Search for the cell housing the specified text and yield its (X, Y) center coordinate. 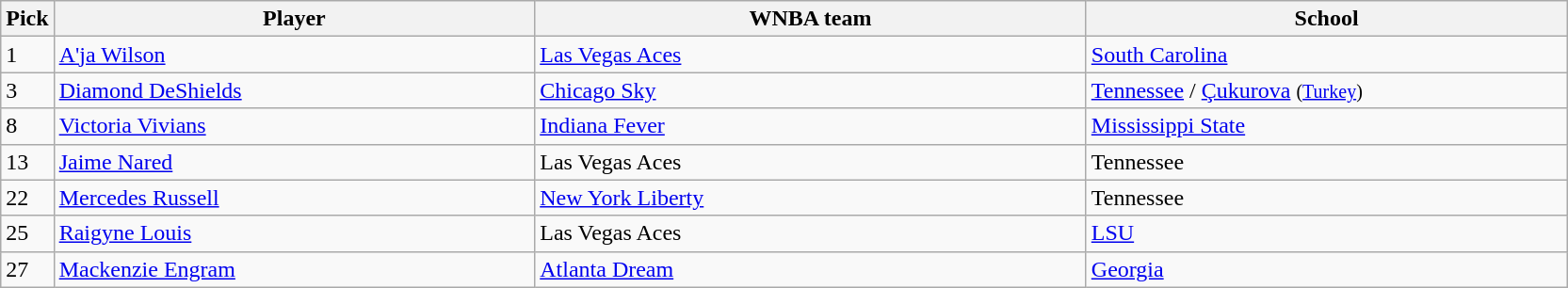
27 (27, 269)
Georgia (1326, 269)
Mackenzie Engram (294, 269)
Victoria Vivians (294, 126)
New York Liberty (811, 198)
Chicago Sky (811, 90)
Diamond DeShields (294, 90)
8 (27, 126)
Atlanta Dream (811, 269)
1 (27, 55)
A'ja Wilson (294, 55)
Tennessee / Çukurova (Turkey) (1326, 90)
Mercedes Russell (294, 198)
3 (27, 90)
Raigyne Louis (294, 233)
LSU (1326, 233)
South Carolina (1326, 55)
WNBA team (811, 19)
Jaime Nared (294, 162)
25 (27, 233)
Indiana Fever (811, 126)
Pick (27, 19)
Mississippi State (1326, 126)
Player (294, 19)
School (1326, 19)
22 (27, 198)
13 (27, 162)
